Extract the (X, Y) coordinate from the center of the cell holding the provided text.  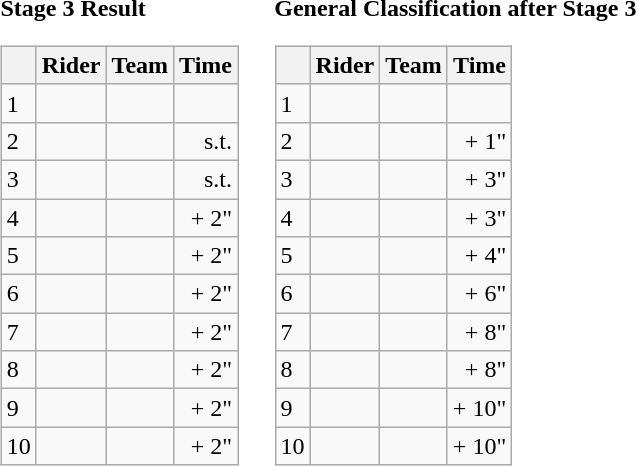
+ 4" (479, 256)
+ 6" (479, 294)
+ 1" (479, 141)
